Identify which cell holds the provided text, then report its [x, y] central coordinate. 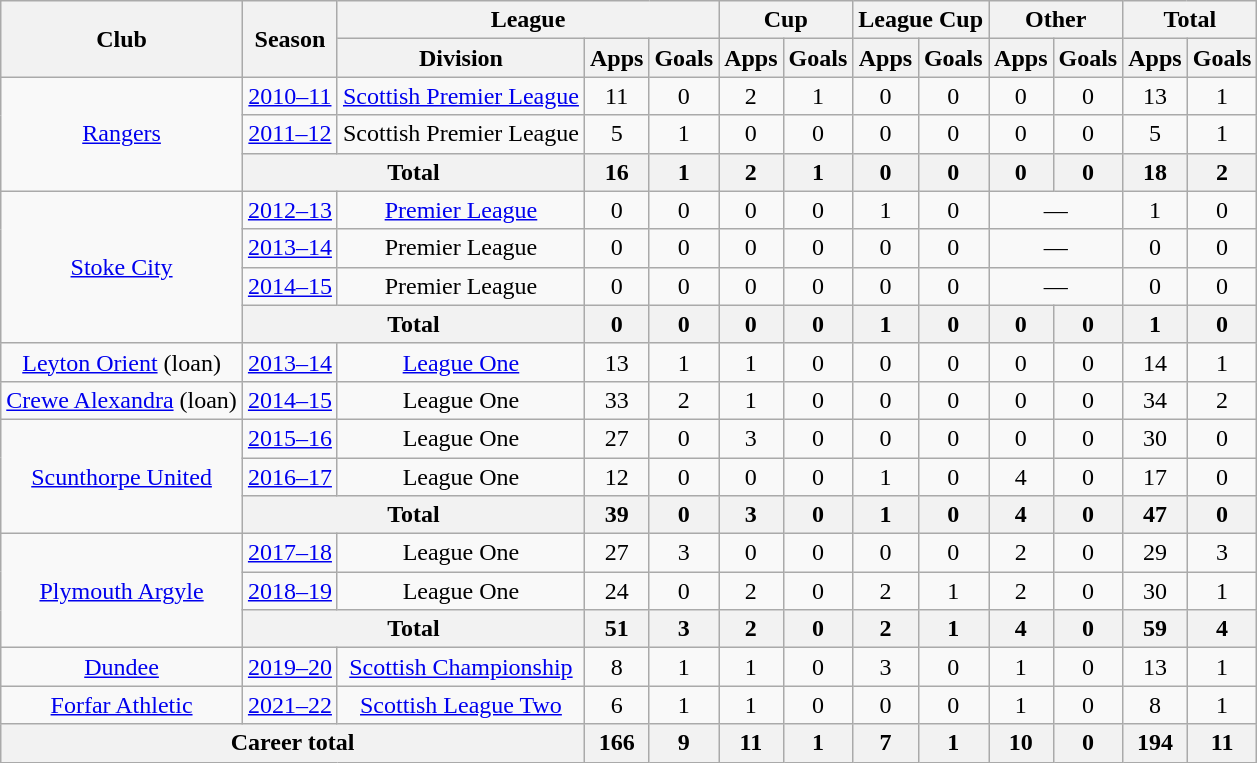
Rangers [122, 134]
Division [460, 58]
10 [1021, 743]
17 [1155, 477]
Scottish League Two [460, 705]
Crewe Alexandra (loan) [122, 400]
2015–16 [290, 438]
2017–18 [290, 553]
194 [1155, 743]
2012–13 [290, 210]
Season [290, 39]
2016–17 [290, 477]
Career total [293, 743]
16 [616, 172]
Plymouth Argyle [122, 591]
51 [616, 629]
Leyton Orient (loan) [122, 362]
6 [616, 705]
Stoke City [122, 267]
2018–19 [290, 591]
2011–12 [290, 134]
9 [684, 743]
39 [616, 515]
166 [616, 743]
Forfar Athletic [122, 705]
Cup [786, 20]
18 [1155, 172]
League [528, 20]
League Cup [921, 20]
Scottish Championship [460, 667]
59 [1155, 629]
2021–22 [290, 705]
34 [1155, 400]
29 [1155, 553]
7 [886, 743]
12 [616, 477]
33 [616, 400]
14 [1155, 362]
Dundee [122, 667]
2010–11 [290, 96]
Club [122, 39]
2019–20 [290, 667]
Other [1056, 20]
Scunthorpe United [122, 476]
47 [1155, 515]
24 [616, 591]
